Output the [x, y] coordinate of the center of the cell containing the given text.  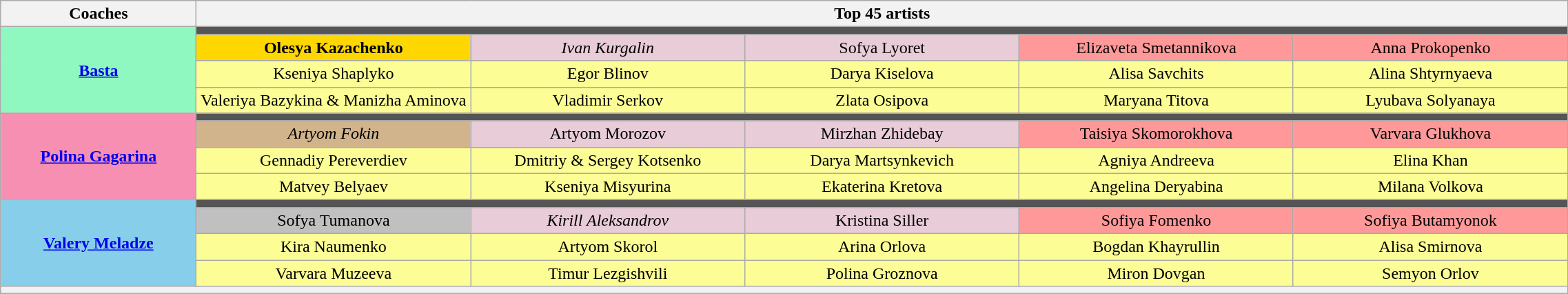
Anna Prokopenko [1430, 48]
Gennadiy Pereverdiev [334, 160]
Sofiya Butamyonok [1430, 220]
Olesya Kazachenko [334, 48]
Mirzhan Zhidebay [882, 134]
Darya Kiselova [882, 74]
Timur Lezgishvili [608, 273]
Dmitriy & Sergey Kotsenko [608, 160]
Coaches [99, 14]
Top 45 artists [882, 14]
Arina Orlova [882, 246]
Miron Dovgan [1157, 273]
Agniya Andreeva [1157, 160]
Polina Gagarina [99, 156]
Sofya Tumanova [334, 220]
Basta [99, 70]
Vladimir Serkov [608, 100]
Alisa Savchits [1157, 74]
Varvara Muzeeva [334, 273]
Bogdan Khayrullin [1157, 246]
Kirill Aleksandrov [608, 220]
Valeriya Bazykina & Manizha Aminova [334, 100]
Semyon Orlov [1430, 273]
Kristina Siller [882, 220]
Egor Blinov [608, 74]
Zlata Osipova [882, 100]
Alina Shtyrnyaeva [1430, 74]
Sofya Lyoret [882, 48]
Ivan Kurgalin [608, 48]
Kseniya Misyurina [608, 186]
Matvey Belyaev [334, 186]
Artyom Fokin [334, 134]
Elizaveta Smetannikova [1157, 48]
Ekaterina Kretova [882, 186]
Elina Khan [1430, 160]
Artyom Skorol [608, 246]
Valery Meladze [99, 243]
Alisa Smirnova [1430, 246]
Lyubava Solyanaya [1430, 100]
Maryana Titova [1157, 100]
Kseniya Shaplyko [334, 74]
Kira Naumenko [334, 246]
Polina Groznova [882, 273]
Darya Martsynkevich [882, 160]
Artyom Morozov [608, 134]
Milana Volkova [1430, 186]
Taisiya Skomorokhova [1157, 134]
Sofiya Fomenko [1157, 220]
Varvara Glukhova [1430, 134]
Angelina Deryabina [1157, 186]
